Capture the cell that displays the provided text and extract its [x, y] central coordinate. 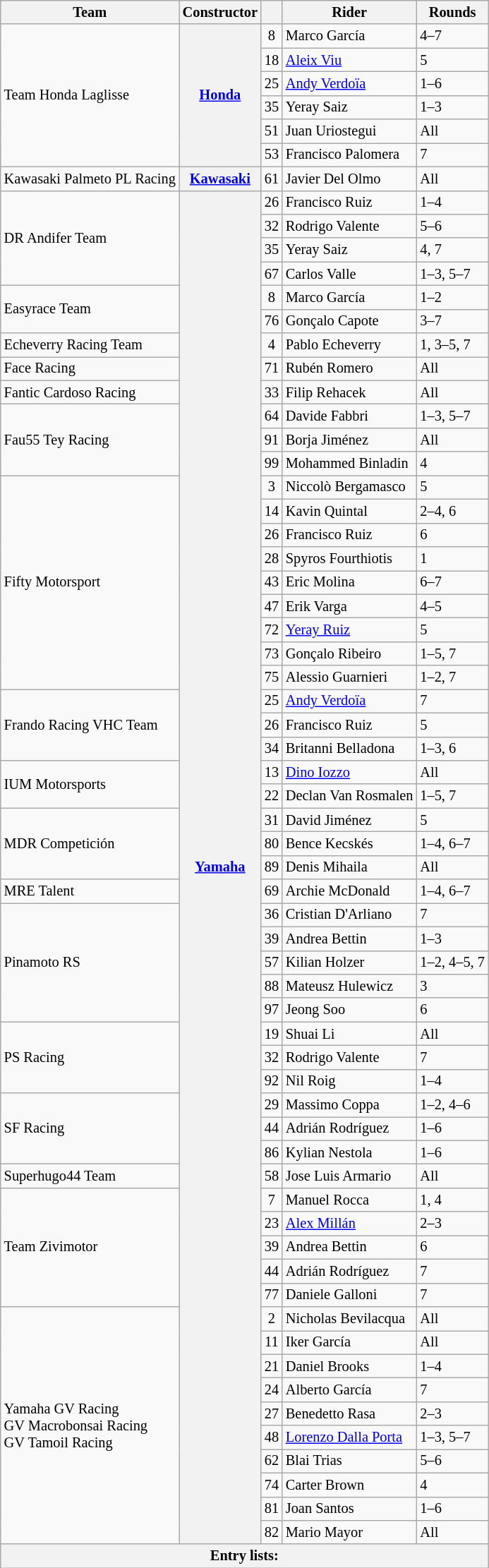
MDR Competición [90, 844]
Mohammed Binladin [349, 464]
76 [272, 321]
Massimo Coppa [349, 1105]
53 [272, 155]
1–2 [452, 297]
Easyrace Team [90, 309]
Britanni Belladona [349, 749]
Francisco Palomera [349, 155]
1, 3–5, 7 [452, 345]
Gonçalo Ribeiro [349, 653]
Blai Trias [349, 1461]
Mateusz Hulewicz [349, 986]
Bence Kecskés [349, 843]
Yeray Ruiz [349, 629]
89 [272, 867]
Declan Van Rosmalen [349, 796]
91 [272, 440]
SF Racing [90, 1129]
Constructor [220, 12]
24 [272, 1389]
4, 7 [452, 250]
Kawasaki Palmeto PL Racing [90, 179]
92 [272, 1081]
Dino Iozzo [349, 772]
64 [272, 416]
Kilian Holzer [349, 963]
Archie McDonald [349, 891]
Benedetto Rasa [349, 1413]
14 [272, 511]
1–2, 4–6 [452, 1105]
Face Racing [90, 368]
Fifty Motorsport [90, 581]
Yamaha GV RacingGV Macrobonsai RacingGV Tamoil Racing [90, 1425]
67 [272, 274]
23 [272, 1224]
75 [272, 677]
Team Zivimotor [90, 1247]
Borja Jiménez [349, 440]
1–2, 7 [452, 677]
Eric Molina [349, 582]
Daniel Brooks [349, 1366]
11 [272, 1342]
43 [272, 582]
Mario Mayor [349, 1532]
22 [272, 796]
David Jiménez [349, 820]
Nicholas Bevilacqua [349, 1318]
99 [272, 464]
DR Andifer Team [90, 239]
62 [272, 1461]
Rider [349, 12]
Javier Del Olmo [349, 179]
Spyros Fourthiotis [349, 558]
77 [272, 1295]
1 [452, 558]
PS Racing [90, 1057]
51 [272, 131]
1–3, 6 [452, 749]
Joan Santos [349, 1509]
74 [272, 1485]
47 [272, 606]
Echeverry Racing Team [90, 345]
69 [272, 891]
Aleix Viu [349, 60]
Jeong Soo [349, 1010]
Filip Rehacek [349, 392]
Team [90, 12]
19 [272, 1034]
57 [272, 963]
Alberto García [349, 1389]
MRE Talent [90, 891]
73 [272, 653]
Nil Roig [349, 1081]
Rubén Romero [349, 368]
28 [272, 558]
4–7 [452, 36]
97 [272, 1010]
Manuel Rocca [349, 1200]
61 [272, 179]
Shuai Li [349, 1034]
Pablo Echeverry [349, 345]
1–2, 4–5, 7 [452, 963]
27 [272, 1413]
18 [272, 60]
Team Honda Laglisse [90, 95]
Daniele Galloni [349, 1295]
81 [272, 1509]
Pinamoto RS [90, 962]
Gonçalo Capote [349, 321]
Kylian Nestola [349, 1152]
58 [272, 1176]
4–5 [452, 606]
Kavin Quintal [349, 511]
Lorenzo Dalla Porta [349, 1437]
3–7 [452, 321]
Cristian D'Arliano [349, 915]
Davide Fabbri [349, 416]
Niccolò Bergamasco [349, 487]
6–7 [452, 582]
80 [272, 843]
Honda [220, 95]
Superhugo44 Team [90, 1176]
Kawasaki [220, 179]
29 [272, 1105]
88 [272, 986]
48 [272, 1437]
72 [272, 629]
34 [272, 749]
36 [272, 915]
82 [272, 1532]
1, 4 [452, 1200]
Alex Millán [349, 1224]
Rounds [452, 12]
IUM Motorsports [90, 783]
Frando Racing VHC Team [90, 724]
Fantic Cardoso Racing [90, 392]
2–4, 6 [452, 511]
86 [272, 1152]
Carlos Valle [349, 274]
31 [272, 820]
Jose Luis Armario [349, 1176]
13 [272, 772]
Alessio Guarnieri [349, 677]
Entry lists: [244, 1556]
33 [272, 392]
Denis Mihaila [349, 867]
Iker García [349, 1342]
2 [272, 1318]
Juan Uriostegui [349, 131]
71 [272, 368]
Fau55 Tey Racing [90, 439]
Erik Varga [349, 606]
Carter Brown [349, 1485]
21 [272, 1366]
Yamaha [220, 867]
